Identify which cell holds the provided text, then report its [X, Y] central coordinate. 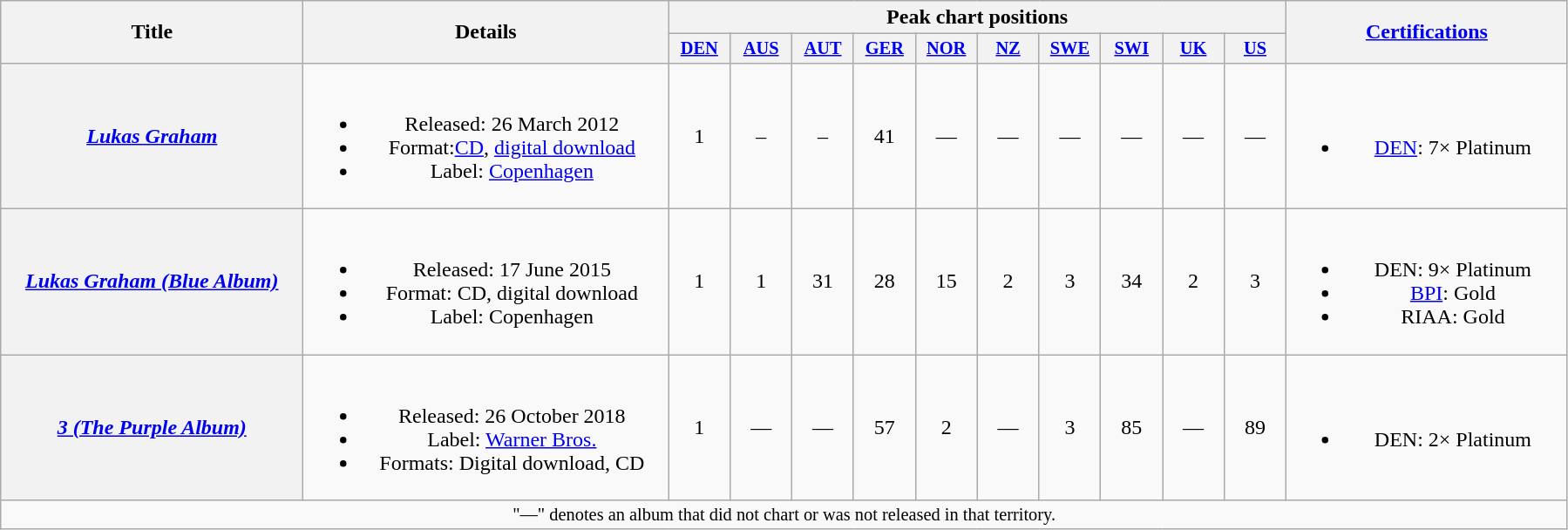
AUT [823, 49]
GER [884, 49]
Certifications [1426, 32]
Released: 26 March 2012Format:CD, digital downloadLabel: Copenhagen [486, 136]
NOR [947, 49]
UK [1194, 49]
US [1255, 49]
NZ [1008, 49]
34 [1131, 282]
Details [486, 32]
SWI [1131, 49]
41 [884, 136]
AUS [762, 49]
DEN: 9× PlatinumBPI: GoldRIAA: Gold [1426, 282]
DEN: 7× Platinum [1426, 136]
28 [884, 282]
Released: 17 June 2015Format: CD, digital downloadLabel: Copenhagen [486, 282]
Lukas Graham [152, 136]
SWE [1070, 49]
85 [1131, 427]
DEN [699, 49]
Released: 26 October 2018Label: Warner Bros.Formats: Digital download, CD [486, 427]
57 [884, 427]
DEN: 2× Platinum [1426, 427]
3 (The Purple Album) [152, 427]
"—" denotes an album that did not chart or was not released in that territory. [784, 515]
Peak chart positions [978, 17]
15 [947, 282]
31 [823, 282]
Title [152, 32]
89 [1255, 427]
Lukas Graham (Blue Album) [152, 282]
